Detect which cell encompasses the target text, then output its [X, Y] center coordinate. 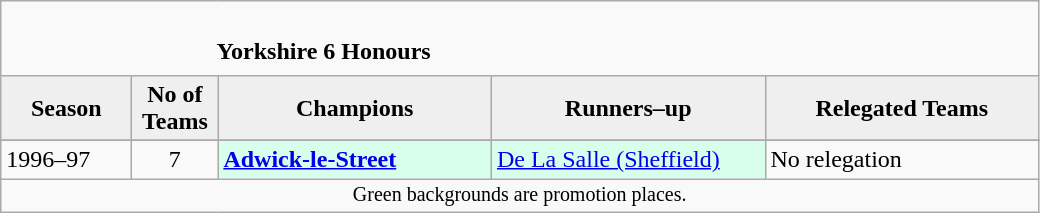
Runners–up [628, 108]
No of Teams [175, 108]
Green backgrounds are promotion places. [520, 194]
1996–97 [66, 159]
De La Salle (Sheffield) [628, 159]
Season [66, 108]
Champions [355, 108]
Adwick-le-Street [355, 159]
Relegated Teams [902, 108]
7 [175, 159]
No relegation [902, 159]
